From the cell containing the given text, extract its center point as (X, Y) coordinate. 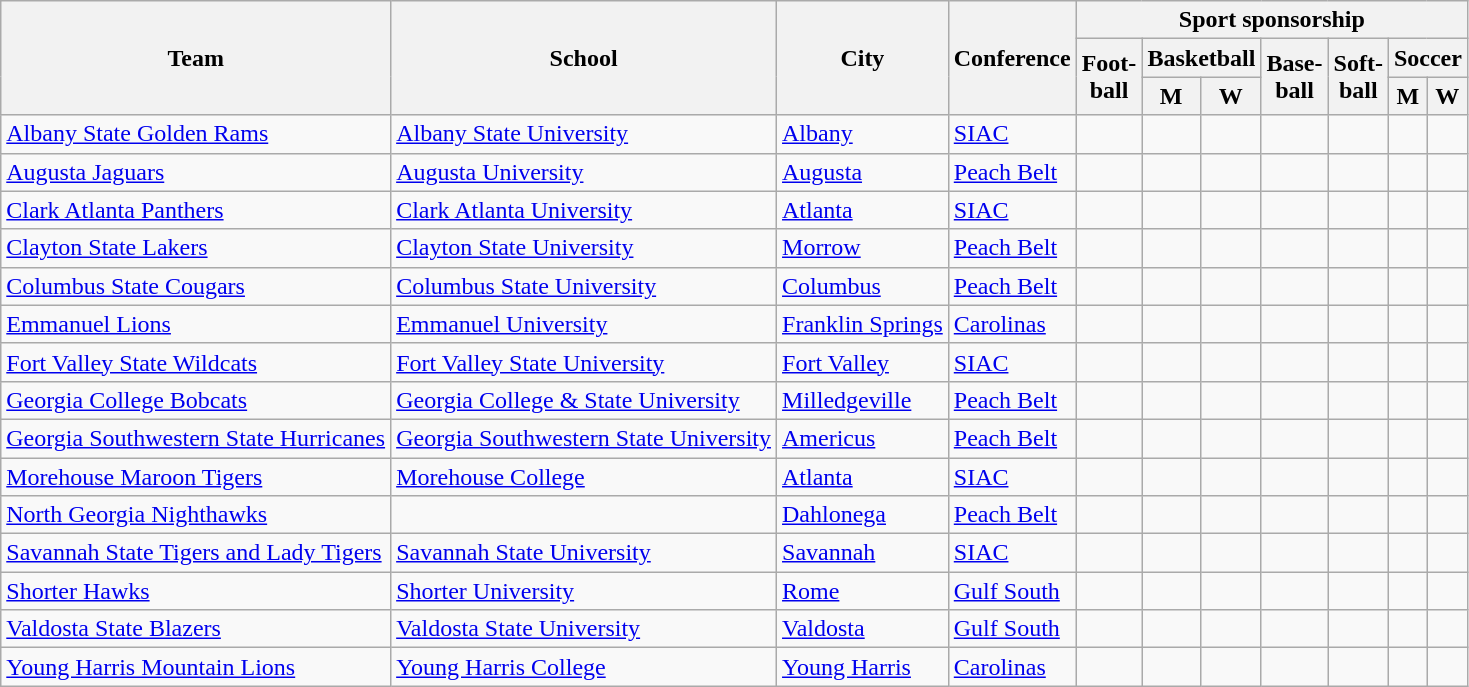
Albany State University (584, 134)
Clayton State University (584, 248)
Franklin Springs (863, 324)
Sport sponsorship (1272, 20)
City (863, 58)
Soft-ball (1358, 77)
Savannah (863, 553)
Georgia College Bobcats (196, 400)
North Georgia Nighthawks (196, 515)
Columbus (863, 286)
Emmanuel University (584, 324)
Augusta Jaguars (196, 172)
Clayton State Lakers (196, 248)
Valdosta (863, 629)
School (584, 58)
Conference (1012, 58)
Milledgeville (863, 400)
Savannah State University (584, 553)
Americus (863, 438)
Albany State Golden Rams (196, 134)
Columbus State University (584, 286)
Soccer (1428, 58)
Augusta University (584, 172)
Morehouse College (584, 477)
Clark Atlanta Panthers (196, 210)
Clark Atlanta University (584, 210)
Columbus State Cougars (196, 286)
Basketball (1202, 58)
Rome (863, 591)
Georgia Southwestern State Hurricanes (196, 438)
Team (196, 58)
Morrow (863, 248)
Fort Valley State Wildcats (196, 362)
Emmanuel Lions (196, 324)
Base-ball (1294, 77)
Georgia Southwestern State University (584, 438)
Fort Valley (863, 362)
Shorter Hawks (196, 591)
Albany (863, 134)
Fort Valley State University (584, 362)
Savannah State Tigers and Lady Tigers (196, 553)
Shorter University (584, 591)
Young Harris (863, 667)
Valdosta State Blazers (196, 629)
Morehouse Maroon Tigers (196, 477)
Augusta (863, 172)
Georgia College & State University (584, 400)
Dahlonega (863, 515)
Foot-ball (1109, 77)
Young Harris Mountain Lions (196, 667)
Valdosta State University (584, 629)
Young Harris College (584, 667)
